Provide the (X, Y) coordinate of the cell's center where the given text is located.  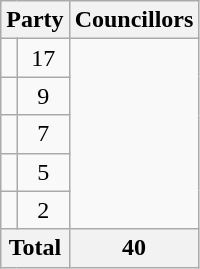
Party (35, 20)
7 (43, 134)
2 (43, 210)
9 (43, 96)
5 (43, 172)
40 (134, 248)
17 (43, 58)
Total (35, 248)
Councillors (134, 20)
